Output the [X, Y] coordinate of the center of the cell containing the given text.  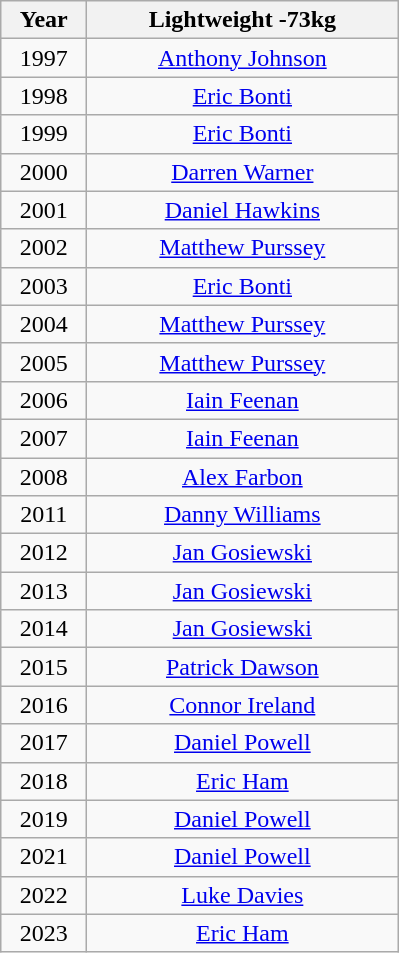
2002 [44, 248]
2003 [44, 286]
2004 [44, 324]
2013 [44, 591]
1999 [44, 134]
2007 [44, 438]
2018 [44, 781]
2014 [44, 629]
2008 [44, 477]
Year [44, 20]
Danny Williams [242, 515]
Anthony Johnson [242, 58]
2022 [44, 895]
2011 [44, 515]
1998 [44, 96]
2016 [44, 705]
Connor Ireland [242, 705]
1997 [44, 58]
2000 [44, 172]
Daniel Hawkins [242, 210]
2019 [44, 819]
Darren Warner [242, 172]
2015 [44, 667]
Lightweight -73kg [242, 20]
Alex Farbon [242, 477]
2012 [44, 553]
2006 [44, 400]
2023 [44, 933]
Luke Davies [242, 895]
2001 [44, 210]
2005 [44, 362]
2021 [44, 857]
2017 [44, 743]
Patrick Dawson [242, 667]
